Identify which cell holds the provided text, then report its [x, y] central coordinate. 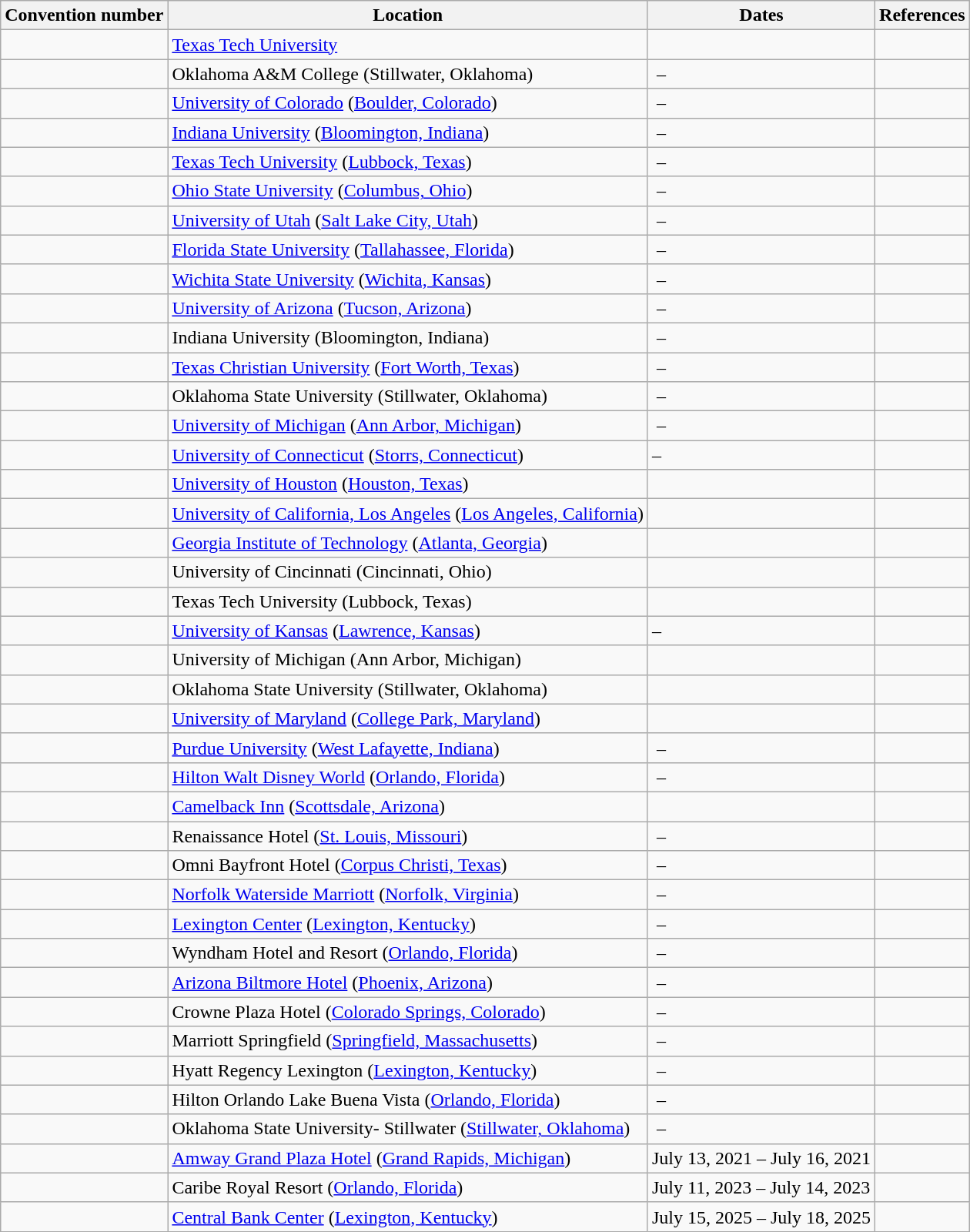
University of Arizona (Tucson, Arizona) [408, 308]
Location [408, 15]
Camelback Inn (Scottsdale, Arizona) [408, 806]
Arizona Biltmore Hotel (Phoenix, Arizona) [408, 983]
University of California, Los Angeles (Los Angeles, California) [408, 514]
Marriott Springfield (Springfield, Massachusetts) [408, 1041]
Purdue University (West Lafayette, Indiana) [408, 748]
Florida State University (Tallahassee, Florida) [408, 249]
Oklahoma A&M College (Stillwater, Oklahoma) [408, 74]
Georgia Institute of Technology (Atlanta, Georgia) [408, 543]
July 15, 2025 – July 18, 2025 [761, 1217]
Dates [761, 15]
University of Connecticut (Storrs, Connecticut) [408, 455]
Texas Christian University (Fort Worth, Texas) [408, 367]
Hilton Walt Disney World (Orlando, Florida) [408, 777]
University of Maryland (College Park, Maryland) [408, 718]
University of Houston (Houston, Texas) [408, 484]
Caribe Royal Resort (Orlando, Florida) [408, 1187]
Norfolk Waterside Marriott (Norfolk, Virginia) [408, 895]
University of Colorado (Boulder, Colorado) [408, 103]
Crowne Plaza Hotel (Colorado Springs, Colorado) [408, 1012]
Amway Grand Plaza Hotel (Grand Rapids, Michigan) [408, 1158]
References [922, 15]
Ohio State University (Columbus, Ohio) [408, 191]
University of Cincinnati (Cincinnati, Ohio) [408, 572]
Hyatt Regency Lexington (Lexington, Kentucky) [408, 1070]
Hilton Orlando Lake Buena Vista (Orlando, Florida) [408, 1100]
Wichita State University (Wichita, Kansas) [408, 279]
July 11, 2023 – July 14, 2023 [761, 1187]
Omni Bayfront Hotel (Corpus Christi, Texas) [408, 865]
Convention number [85, 15]
University of Kansas (Lawrence, Kansas) [408, 631]
Wyndham Hotel and Resort (Orlando, Florida) [408, 953]
July 13, 2021 – July 16, 2021 [761, 1158]
Renaissance Hotel (St. Louis, Missouri) [408, 835]
Lexington Center (Lexington, Kentucky) [408, 924]
Oklahoma State University- Stillwater (Stillwater, Oklahoma) [408, 1129]
University of Utah (Salt Lake City, Utah) [408, 220]
Central Bank Center (Lexington, Kentucky) [408, 1217]
Texas Tech University [408, 45]
